For the text-containing cell, return its midpoint in [X, Y] coordinate format. 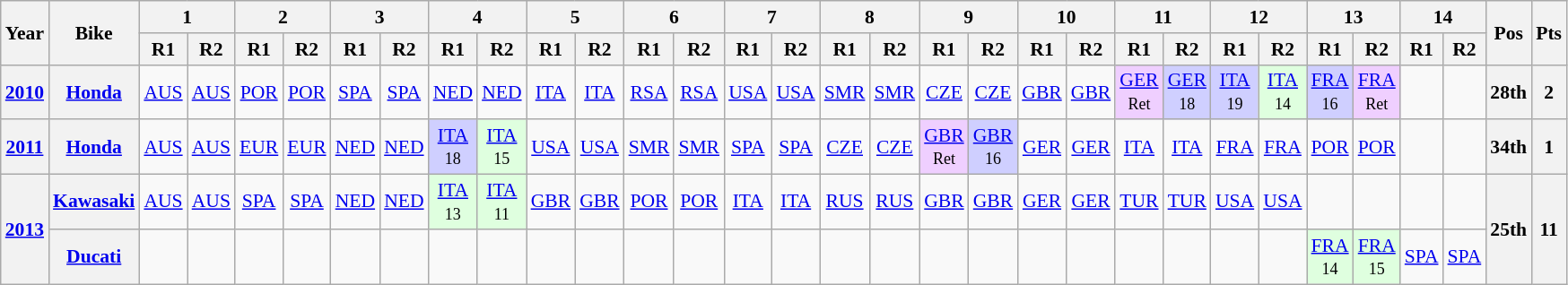
Bike [93, 32]
5 [576, 17]
FRA14 [1330, 256]
4 [477, 17]
7 [771, 17]
14 [1442, 17]
6 [675, 17]
ITA14 [1283, 91]
FRA15 [1377, 256]
ITA13 [453, 203]
ITA15 [501, 147]
Ducati [93, 256]
ITA18 [453, 147]
9 [969, 17]
2013 [25, 229]
Kawasaki [93, 203]
28th [1509, 91]
12 [1259, 17]
10 [1066, 17]
13 [1354, 17]
3 [380, 17]
2011 [25, 147]
8 [870, 17]
FRA16 [1330, 91]
2010 [25, 91]
GBRRet [944, 147]
FRARet [1377, 91]
Pos [1509, 32]
GERRet [1139, 91]
GER18 [1188, 91]
25th [1509, 229]
ITA11 [501, 203]
34th [1509, 147]
Year [25, 32]
GBR16 [994, 147]
Pts [1548, 32]
ITA19 [1234, 91]
